Return the [X, Y] coordinate for the center point of the cell that contains the specified text.  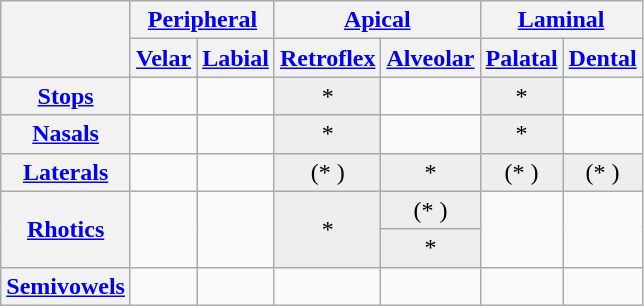
Peripheral [202, 20]
Velar [163, 58]
Apical [377, 20]
Stops [66, 96]
Retroflex [328, 58]
Palatal [522, 58]
Alveolar [430, 58]
Rhotics [66, 229]
Laminal [561, 20]
Nasals [66, 134]
Labial [236, 58]
Laterals [66, 172]
Dental [602, 58]
Semivowels [66, 286]
